Search for the cell housing the specified text and yield its [X, Y] center coordinate. 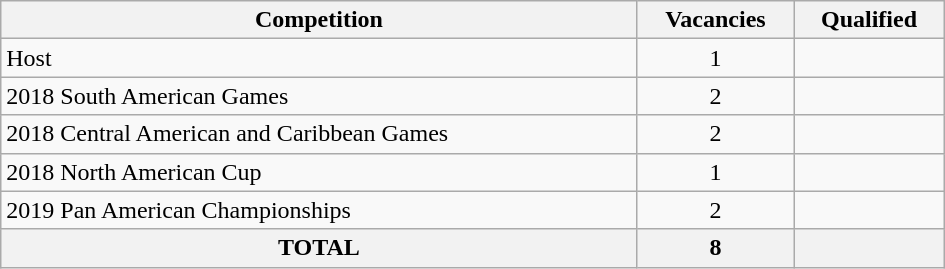
Competition [319, 20]
2018 South American Games [319, 96]
Qualified [869, 20]
8 [716, 248]
Host [319, 58]
2018 North American Cup [319, 172]
Vacancies [716, 20]
2019 Pan American Championships [319, 210]
2018 Central American and Caribbean Games [319, 134]
TOTAL [319, 248]
